Determine the (x, y) coordinate at the center of the cell enclosing the given text.  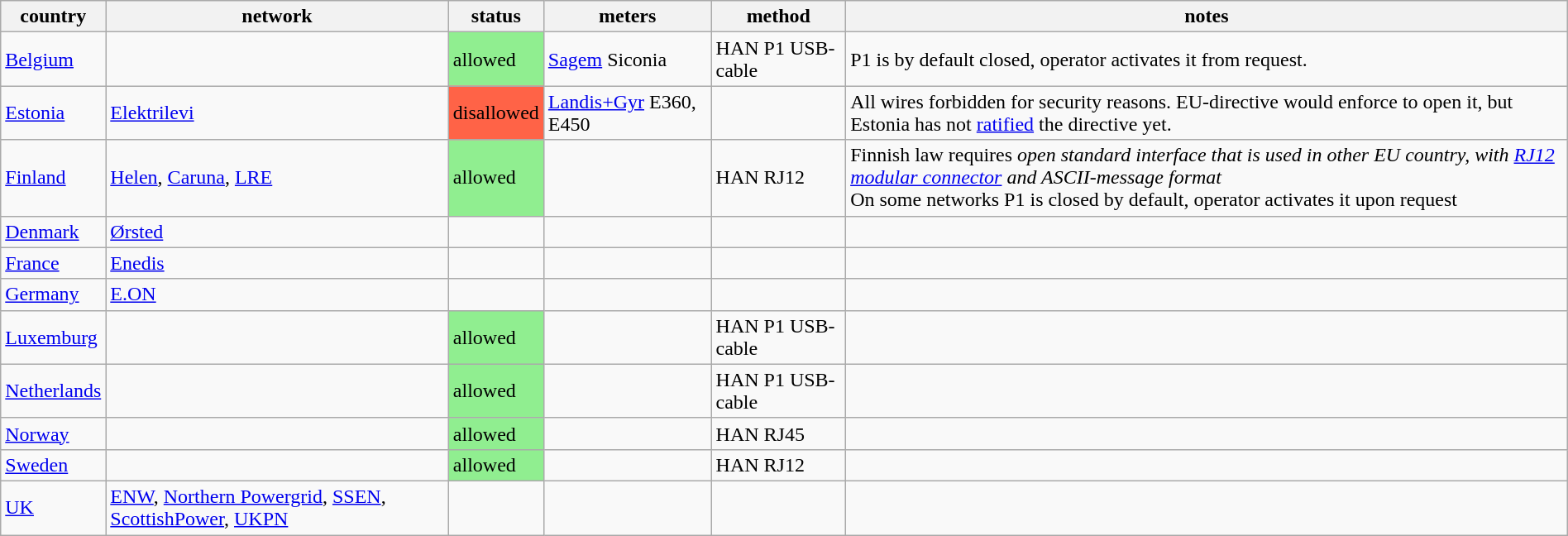
Denmark (53, 232)
Helen, Caruna, LRE (277, 178)
notes (1207, 17)
country (53, 17)
P1 is by default closed, operator activates it from request. (1207, 60)
Finland (53, 178)
Sagem Siconia (627, 60)
Sweden (53, 465)
disallowed (496, 112)
network (277, 17)
HAN RJ45 (779, 433)
France (53, 263)
status (496, 17)
Norway (53, 433)
All wires forbidden for security reasons. EU-directive would enforce to open it, but Estonia has not ratified the directive yet. (1207, 112)
Germany (53, 294)
meters (627, 17)
Luxemburg (53, 337)
E.ON (277, 294)
Elektrilevi (277, 112)
Netherlands (53, 390)
Ørsted (277, 232)
Estonia (53, 112)
ENW, Northern Powergrid, SSEN, ScottishPower, UKPN (277, 508)
Landis+Gyr E360, E450 (627, 112)
Enedis (277, 263)
Belgium (53, 60)
method (779, 17)
UK (53, 508)
